Provide the [X, Y] coordinate of the cell's center where the given text is located.  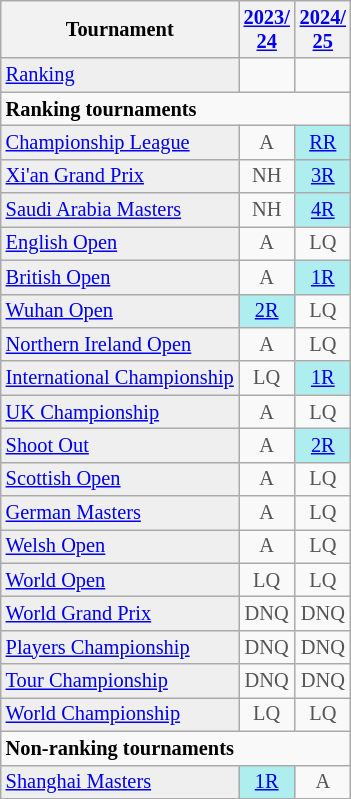
World Grand Prix [120, 613]
Northern Ireland Open [120, 344]
RR [323, 142]
International Championship [120, 378]
Non-ranking tournaments [176, 748]
4R [323, 210]
Championship League [120, 142]
3R [323, 176]
German Masters [120, 513]
Shoot Out [120, 445]
Tour Championship [120, 681]
Shanghai Masters [120, 782]
English Open [120, 243]
Xi'an Grand Prix [120, 176]
Saudi Arabia Masters [120, 210]
Tournament [120, 29]
Ranking tournaments [176, 109]
Players Championship [120, 647]
Scottish Open [120, 479]
Welsh Open [120, 546]
2024/25 [323, 29]
2023/24 [267, 29]
Ranking [120, 75]
World Championship [120, 714]
Wuhan Open [120, 311]
UK Championship [120, 412]
British Open [120, 277]
World Open [120, 580]
